Return the (X, Y) coordinate for the center point of the cell that contains the specified text.  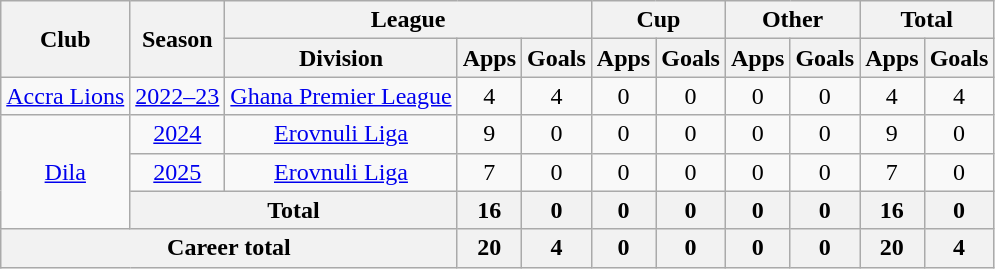
Season (178, 39)
2025 (178, 172)
Other (792, 20)
Career total (229, 248)
League (408, 20)
2022–23 (178, 96)
Cup (658, 20)
Club (66, 39)
Accra Lions (66, 96)
Division (341, 58)
Ghana Premier League (341, 96)
2024 (178, 134)
Dila (66, 172)
